Search for the cell housing the specified text and yield its [X, Y] center coordinate. 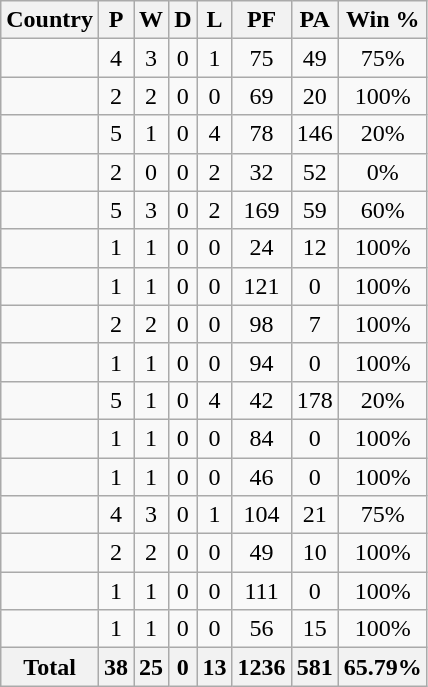
L [214, 20]
32 [262, 172]
20 [314, 96]
146 [314, 134]
94 [262, 362]
84 [262, 438]
21 [314, 515]
Total [50, 667]
75 [262, 58]
PF [262, 20]
60% [382, 210]
15 [314, 629]
69 [262, 96]
24 [262, 248]
65.79% [382, 667]
38 [116, 667]
178 [314, 400]
42 [262, 400]
12 [314, 248]
W [152, 20]
46 [262, 477]
Win % [382, 20]
P [116, 20]
78 [262, 134]
7 [314, 324]
13 [214, 667]
PA [314, 20]
121 [262, 286]
169 [262, 210]
D [183, 20]
98 [262, 324]
Country [50, 20]
0% [382, 172]
52 [314, 172]
10 [314, 553]
104 [262, 515]
59 [314, 210]
56 [262, 629]
25 [152, 667]
581 [314, 667]
1236 [262, 667]
111 [262, 591]
